Scan for the cell matching the given text and deliver its [X, Y] coordinate at center. 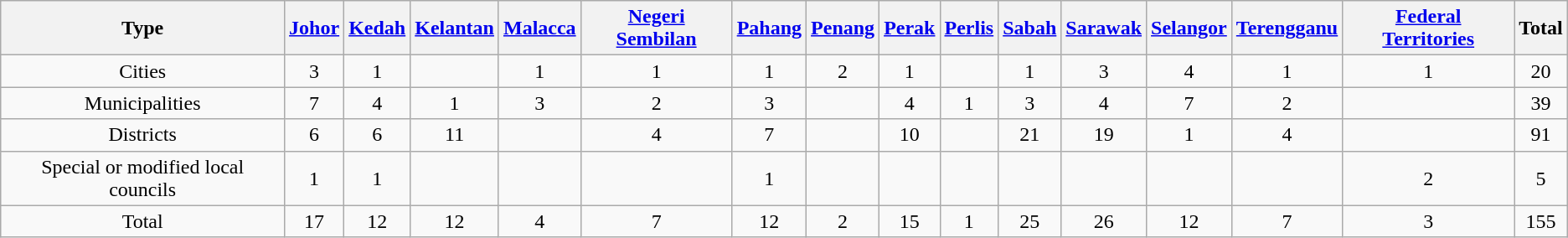
5 [1541, 178]
Negeri Sembilan [657, 28]
Special or modified local councils [142, 178]
91 [1541, 135]
Terengganu [1287, 28]
Penang [843, 28]
21 [1030, 135]
15 [910, 221]
39 [1541, 103]
Cities [142, 71]
Districts [142, 135]
11 [455, 135]
Malacca [539, 28]
155 [1541, 221]
Sabah [1030, 28]
17 [315, 221]
Johor [315, 28]
Perak [910, 28]
Sarawak [1104, 28]
Perlis [969, 28]
Kedah [377, 28]
Municipalities [142, 103]
20 [1541, 71]
Selangor [1189, 28]
Type [142, 28]
26 [1104, 221]
19 [1104, 135]
Federal Territories [1429, 28]
Kelantan [455, 28]
10 [910, 135]
25 [1030, 221]
Pahang [769, 28]
